Extract the [X, Y] coordinate from the center of the cell holding the provided text.  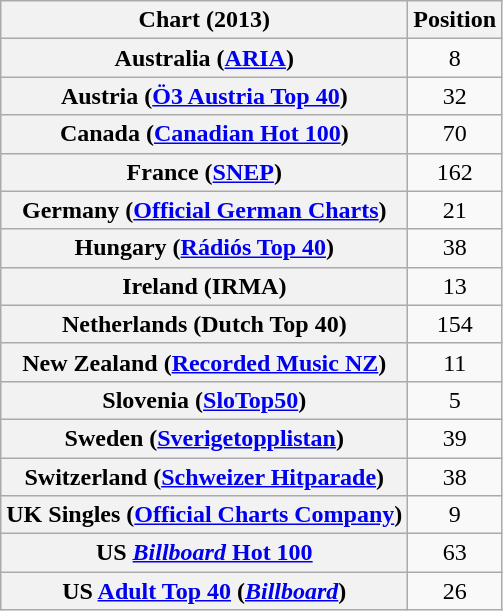
US Adult Top 40 (Billboard) [204, 591]
Slovenia (SloTop50) [204, 400]
Position [455, 20]
162 [455, 172]
US Billboard Hot 100 [204, 553]
UK Singles (Official Charts Company) [204, 515]
32 [455, 96]
Austria (Ö3 Austria Top 40) [204, 96]
Switzerland (Schweizer Hitparade) [204, 477]
Hungary (Rádiós Top 40) [204, 248]
154 [455, 324]
Netherlands (Dutch Top 40) [204, 324]
21 [455, 210]
11 [455, 362]
Sweden (Sverigetopplistan) [204, 438]
Canada (Canadian Hot 100) [204, 134]
63 [455, 553]
8 [455, 58]
13 [455, 286]
Chart (2013) [204, 20]
Ireland (IRMA) [204, 286]
Germany (Official German Charts) [204, 210]
France (SNEP) [204, 172]
39 [455, 438]
Australia (ARIA) [204, 58]
70 [455, 134]
9 [455, 515]
5 [455, 400]
New Zealand (Recorded Music NZ) [204, 362]
26 [455, 591]
